Provide the [x, y] coordinate of the cell's center where the given text is located.  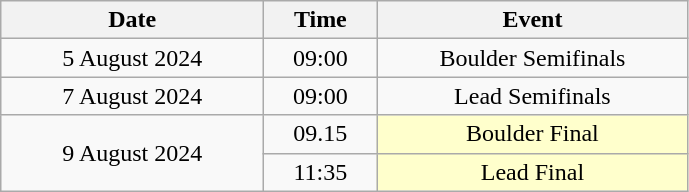
Lead Semifinals [532, 96]
Lead Final [532, 172]
9 August 2024 [132, 153]
Time [320, 20]
5 August 2024 [132, 58]
Boulder Final [532, 134]
Date [132, 20]
09.15 [320, 134]
Boulder Semifinals [532, 58]
7 August 2024 [132, 96]
Event [532, 20]
11:35 [320, 172]
